Provide the (x, y) coordinate of the cell's center where the given text is located.  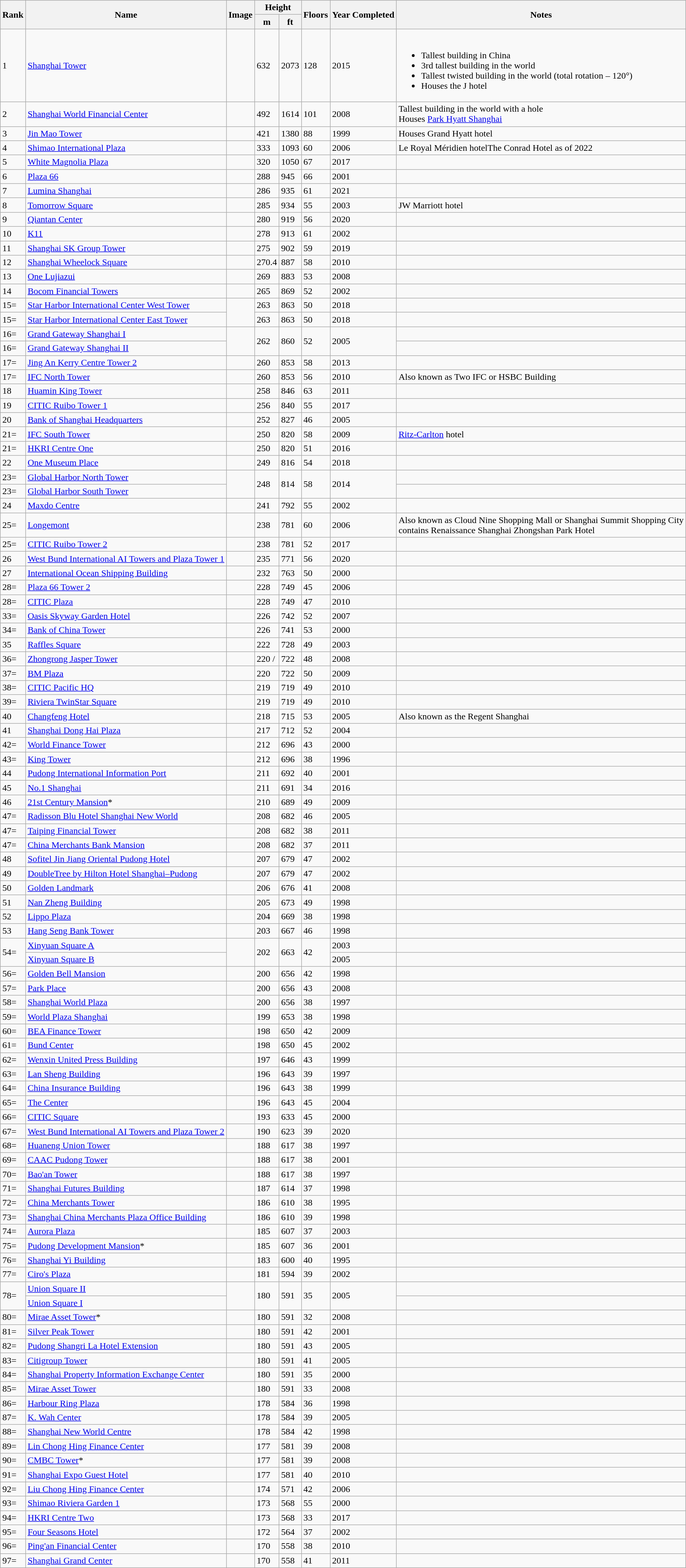
220 (267, 673)
One Lujiazui (126, 277)
199 (267, 1017)
Ritz-Carlton hotel (541, 434)
5 (13, 162)
Also known as the Regent Shanghai (541, 716)
Golden Landmark (126, 888)
69= (13, 1160)
Raffles Square (126, 644)
174 (267, 1489)
249 (267, 463)
218 (267, 716)
Global Harbor South Tower (126, 491)
84= (13, 1374)
Global Harbor North Tower (126, 477)
33= (13, 616)
West Bund International AI Towers and Plaza Tower 1 (126, 559)
101 (316, 114)
12 (13, 262)
Shimao Riviera Garden 1 (126, 1503)
83= (13, 1360)
94= (13, 1518)
7 (13, 191)
80= (13, 1317)
846 (290, 391)
252 (267, 420)
74= (13, 1231)
73= (13, 1217)
Pudong International Information Port (126, 773)
85= (13, 1389)
63 (316, 391)
Lippo Plaza (126, 916)
77= (13, 1274)
Year Completed (363, 15)
Shanghai Grand Center (126, 1560)
The Center (126, 1102)
Also known as Cloud Nine Shopping Mall or Shanghai Summit Shopping Citycontains Renaissance Shanghai Zhongshan Park Hotel (541, 525)
Changfeng Hotel (126, 716)
887 (290, 262)
Shanghai Property Information Exchange Center (126, 1374)
27 (13, 573)
Union Square II (126, 1289)
Radisson Blu Hotel Shanghai New World (126, 816)
59 (316, 248)
Shanghai Expo Guest Hotel (126, 1475)
59= (13, 1017)
44 (13, 773)
China Insurance Building (126, 1088)
BEA Finance Tower (126, 1031)
6 (13, 176)
421 (267, 133)
564 (290, 1532)
2013 (363, 362)
60= (13, 1031)
197 (267, 1060)
172 (267, 1532)
Shimao International Plaza (126, 148)
235 (267, 559)
Sofitel Jin Jiang Oriental Pudong Hotel (126, 859)
492 (267, 114)
1614 (290, 114)
Jin Mao Tower (126, 133)
Rank (13, 15)
Tomorrow Square (126, 205)
58= (13, 1002)
24 (13, 506)
Maxdo Centre (126, 506)
81= (13, 1331)
92= (13, 1489)
95= (13, 1532)
93= (13, 1503)
32 (316, 1317)
90= (13, 1460)
202 (267, 952)
10 (13, 234)
West Bund International AI Towers and Plaza Tower 2 (126, 1131)
87= (13, 1418)
Citigroup Tower (126, 1360)
Pudong Development Mansion* (126, 1246)
673 (290, 902)
82= (13, 1346)
78= (13, 1296)
217 (267, 731)
689 (290, 802)
Grand Gateway Shanghai II (126, 348)
663 (290, 952)
205 (267, 902)
Houses Grand Hyatt hotel (541, 133)
Aurora Plaza (126, 1231)
Oasis Skyway Garden Hotel (126, 616)
26 (13, 559)
Bao'an Tower (126, 1174)
262 (267, 341)
White Magnolia Plaza (126, 162)
667 (290, 931)
Floors (316, 15)
Also known as Two IFC or HSBC Building (541, 377)
IFC North Tower (126, 377)
8 (13, 205)
86= (13, 1403)
Riviera TwinStar Square (126, 702)
128 (316, 65)
258 (267, 391)
57= (13, 988)
691 (290, 788)
827 (290, 420)
89= (13, 1446)
Star Harbor International Center West Tower (126, 305)
CITIC Square (126, 1117)
Huaneng Union Tower (126, 1145)
181 (267, 1274)
571 (290, 1489)
DoubleTree by Hilton Hotel Shanghai–Pudong (126, 873)
669 (290, 916)
902 (290, 248)
792 (290, 506)
72= (13, 1203)
One Museum Place (126, 463)
2 (13, 114)
97= (13, 1560)
712 (290, 731)
Wenxin United Press Building (126, 1060)
13 (13, 277)
66 (316, 176)
18 (13, 391)
614 (290, 1189)
76= (13, 1260)
288 (267, 176)
International Ocean Shipping Building (126, 573)
20 (13, 420)
Tallest building in the world with a holeHouses Park Hyatt Shanghai (541, 114)
36= (13, 659)
190 (267, 1131)
39= (13, 702)
96= (13, 1546)
728 (290, 644)
3 (13, 133)
265 (267, 291)
883 (290, 277)
Union Square I (126, 1303)
771 (290, 559)
2019 (363, 248)
38= (13, 687)
CAAC Pudong Tower (126, 1160)
Hang Seng Bank Tower (126, 931)
Lumina Shanghai (126, 191)
222 (267, 644)
14 (13, 291)
22 (13, 463)
37= (13, 673)
Zhongrong Jasper Tower (126, 659)
Xinyuan Square B (126, 960)
63= (13, 1074)
21st Century Mansion* (126, 802)
HKRI Centre One (126, 448)
Name (126, 15)
Lin Chong Hing Finance Center (126, 1446)
Shanghai Yi Building (126, 1260)
Plaza 66 Tower 2 (126, 587)
2007 (363, 616)
2015 (363, 65)
Shanghai World Plaza (126, 1002)
280 (267, 219)
Bank of China Tower (126, 630)
2021 (363, 191)
Mirae Asset Tower (126, 1389)
Shanghai China Merchants Plaza Office Building (126, 1217)
Shanghai New World Centre (126, 1432)
No.1 Shanghai (126, 788)
1 (13, 65)
275 (267, 248)
Qiantan Center (126, 219)
Shanghai Dong Hai Plaza (126, 731)
King Tower (126, 759)
278 (267, 234)
Le Royal Méridien hotelThe Conrad Hotel as of 2022 (541, 148)
World Finance Tower (126, 745)
816 (290, 463)
75= (13, 1246)
JW Marriott hotel (541, 205)
Star Harbor International Center East Tower (126, 320)
11 (13, 248)
945 (290, 176)
88= (13, 1432)
BM Plaza (126, 673)
Mirae Asset Tower* (126, 1317)
646 (290, 1060)
62= (13, 1060)
814 (290, 484)
187 (267, 1189)
193 (267, 1117)
633 (290, 1117)
203 (267, 931)
Plaza 66 (126, 176)
Shanghai World Financial Center (126, 114)
232 (267, 573)
653 (290, 1017)
333 (267, 148)
Shanghai SK Group Tower (126, 248)
34= (13, 630)
285 (267, 205)
Huamin King Tower (126, 391)
67 (316, 162)
m (267, 22)
61= (13, 1045)
Tallest building in China3rd tallest building in the worldTallest twisted building in the world (total rotation – 120°)Houses the J hotel (541, 65)
Bund Center (126, 1045)
Longemont (126, 525)
Harbour Ring Plaza (126, 1403)
204 (267, 916)
320 (267, 162)
Silver Peak Tower (126, 1331)
269 (267, 277)
2014 (363, 484)
19 (13, 405)
88 (316, 133)
Pudong Shangri La Hotel Extension (126, 1346)
Park Place (126, 988)
56= (13, 974)
860 (290, 341)
913 (290, 234)
248 (267, 484)
67= (13, 1131)
676 (290, 888)
919 (290, 219)
HKRI Centre Two (126, 1518)
623 (290, 1131)
91= (13, 1475)
715 (290, 716)
Bocom Financial Towers (126, 291)
54 (316, 463)
741 (290, 630)
206 (267, 888)
742 (290, 616)
2073 (290, 65)
Xinyuan Square A (126, 945)
CITIC Pacific HQ (126, 687)
210 (267, 802)
Jing An Kerry Centre Tower 2 (126, 362)
1050 (290, 162)
270.4 (267, 262)
CITIC Ruibo Tower 2 (126, 544)
241 (267, 506)
World Plaza Shanghai (126, 1017)
Shanghai Futures Building (126, 1189)
1996 (363, 759)
Shanghai Wheelock Square (126, 262)
183 (267, 1260)
9 (13, 219)
Height (278, 8)
256 (267, 405)
935 (290, 191)
IFC South Tower (126, 434)
Taiping Financial Tower (126, 831)
42= (13, 745)
68= (13, 1145)
64= (13, 1088)
Liu Chong Hing Finance Center (126, 1489)
Lan Sheng Building (126, 1074)
1380 (290, 133)
594 (290, 1274)
China Merchants Tower (126, 1203)
Image (241, 15)
CITIC Plaza (126, 602)
Bank of Shanghai Headquarters (126, 420)
632 (267, 65)
34 (316, 788)
Notes (541, 15)
1093 (290, 148)
Shanghai Tower (126, 65)
71= (13, 1189)
692 (290, 773)
CITIC Ruibo Tower 1 (126, 405)
China Merchants Bank Mansion (126, 845)
65= (13, 1102)
869 (290, 291)
K11 (126, 234)
Nan Zheng Building (126, 902)
Grand Gateway Shanghai I (126, 334)
54= (13, 952)
600 (290, 1260)
CMBC Tower* (126, 1460)
4 (13, 148)
Four Seasons Hotel (126, 1532)
70= (13, 1174)
ft (290, 22)
Ping'an Financial Center (126, 1546)
220 / (267, 659)
66= (13, 1117)
K. Wah Center (126, 1418)
43= (13, 759)
Golden Bell Mansion (126, 974)
286 (267, 191)
934 (290, 205)
Ciro's Plaza (126, 1274)
763 (290, 573)
840 (290, 405)
